Pinpoint the cell where the given text exists, returning its (X, Y) midpoint coordinate. 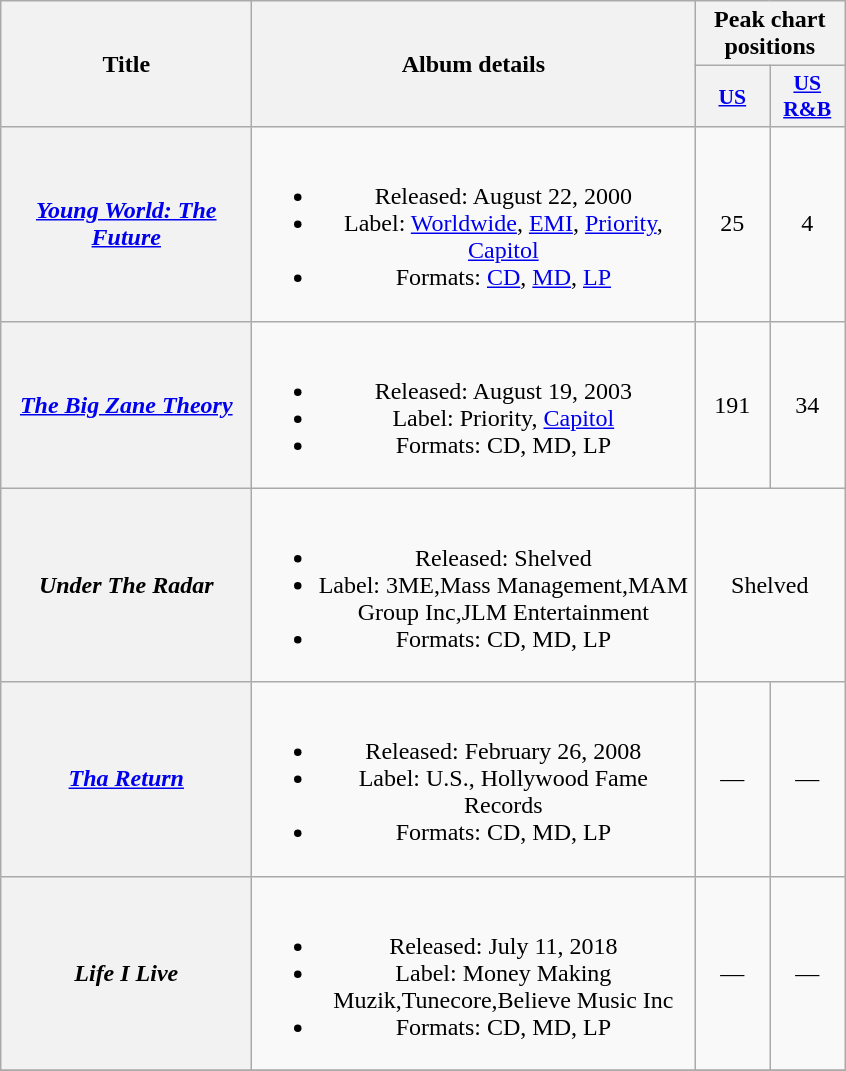
US (732, 96)
Young World: The Future (126, 224)
Under The Radar (126, 585)
Released: August 22, 2000Label: Worldwide, EMI, Priority, CapitolFormats: CD, MD, LP (474, 224)
4 (808, 224)
191 (732, 404)
Album details (474, 64)
Shelved (770, 585)
34 (808, 404)
Tha Return (126, 779)
Life I Live (126, 973)
25 (732, 224)
Released: ShelvedLabel: 3ME,Mass Management,MAM Group Inc,JLM EntertainmentFormats: CD, MD, LP (474, 585)
Released: August 19, 2003Label: Priority, CapitolFormats: CD, MD, LP (474, 404)
Released: July 11, 2018Label: Money Making Muzik,Tunecore,Believe Music IncFormats: CD, MD, LP (474, 973)
US R&B (808, 96)
Peak chart positions (770, 34)
Released: February 26, 2008Label: U.S., Hollywood Fame RecordsFormats: CD, MD, LP (474, 779)
The Big Zane Theory (126, 404)
Title (126, 64)
